Search for the cell housing the specified text and yield its (X, Y) center coordinate. 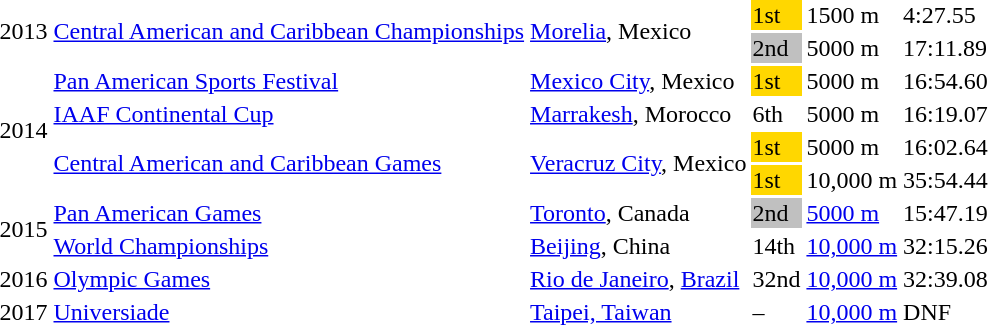
Olympic Games (289, 279)
Mexico City, Mexico (638, 81)
Toronto, Canada (638, 213)
World Championships (289, 246)
Pan American Sports Festival (289, 81)
Morelia, Mexico (638, 32)
1500 m (852, 15)
Rio de Janeiro, Brazil (638, 279)
32nd (776, 279)
Central American and Caribbean Games (289, 164)
Marrakesh, Morocco (638, 114)
Pan American Games (289, 213)
6th (776, 114)
14th (776, 246)
Veracruz City, Mexico (638, 164)
Beijing, China (638, 246)
Central American and Caribbean Championships (289, 32)
IAAF Continental Cup (289, 114)
